Pinpoint the cell where the given text exists, returning its (x, y) midpoint coordinate. 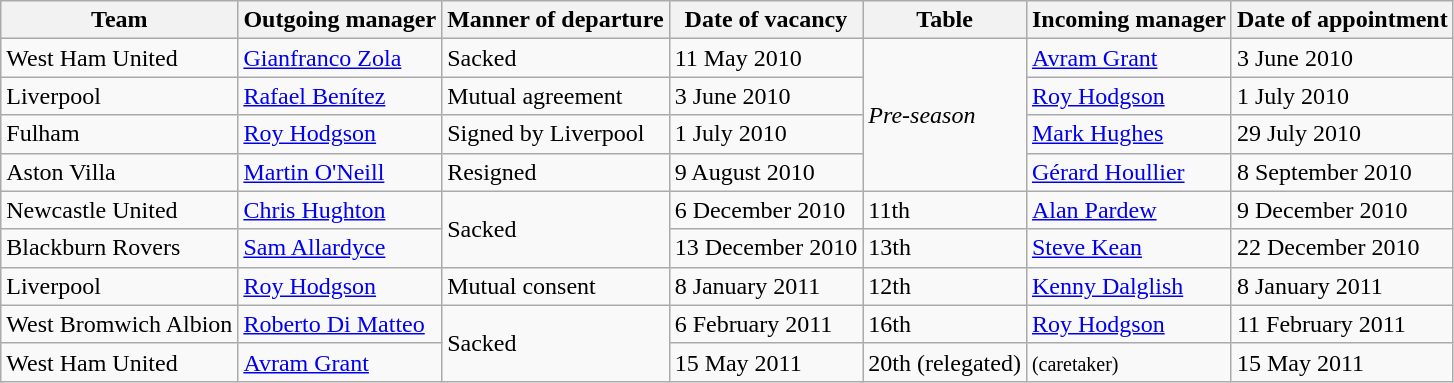
11 May 2010 (766, 58)
11 February 2011 (1342, 324)
16th (945, 324)
9 December 2010 (1342, 210)
Roberto Di Matteo (340, 324)
9 August 2010 (766, 172)
6 February 2011 (766, 324)
8 September 2010 (1342, 172)
Alan Pardew (1128, 210)
12th (945, 286)
Chris Hughton (340, 210)
6 December 2010 (766, 210)
Sam Allardyce (340, 248)
Fulham (120, 134)
(caretaker) (1128, 362)
Rafael Benítez (340, 96)
Steve Kean (1128, 248)
Table (945, 20)
20th (relegated) (945, 362)
Newcastle United (120, 210)
Kenny Dalglish (1128, 286)
Date of vacancy (766, 20)
Mutual consent (556, 286)
Blackburn Rovers (120, 248)
Signed by Liverpool (556, 134)
Outgoing manager (340, 20)
West Bromwich Albion (120, 324)
Resigned (556, 172)
Martin O'Neill (340, 172)
Aston Villa (120, 172)
Manner of departure (556, 20)
Gérard Houllier (1128, 172)
Mark Hughes (1128, 134)
Incoming manager (1128, 20)
11th (945, 210)
Gianfranco Zola (340, 58)
Pre-season (945, 115)
22 December 2010 (1342, 248)
13 December 2010 (766, 248)
13th (945, 248)
29 July 2010 (1342, 134)
Mutual agreement (556, 96)
Date of appointment (1342, 20)
Team (120, 20)
